Detect which cell encompasses the target text, then output its (X, Y) center coordinate. 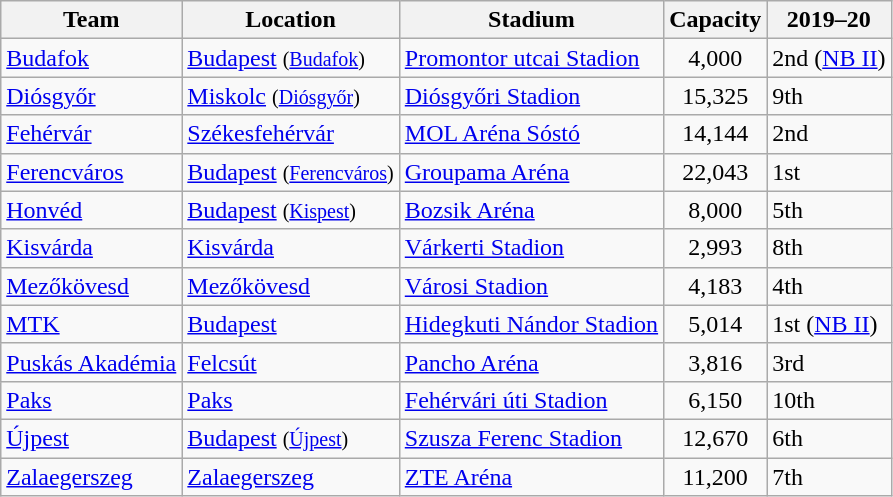
Promontor utcai Stadion (531, 58)
Team (92, 20)
Székesfehérvár (290, 134)
11,200 (716, 477)
2nd (829, 134)
Fehérvár (92, 134)
3rd (829, 362)
Groupama Aréna (531, 172)
4,183 (716, 286)
6,150 (716, 400)
5th (829, 210)
2nd (NB II) (829, 58)
Stadium (531, 20)
Puskás Akadémia (92, 362)
10th (829, 400)
Budapest (Ferencváros) (290, 172)
Budapest (290, 324)
Budafok (92, 58)
Felcsút (290, 362)
6th (829, 438)
15,325 (716, 96)
Szusza Ferenc Stadion (531, 438)
Pancho Aréna (531, 362)
Capacity (716, 20)
Várkerti Stadion (531, 248)
Újpest (92, 438)
Hidegkuti Nándor Stadion (531, 324)
8,000 (716, 210)
Városi Stadion (531, 286)
12,670 (716, 438)
14,144 (716, 134)
Fehérvári úti Stadion (531, 400)
1st (NB II) (829, 324)
Bozsik Aréna (531, 210)
5,014 (716, 324)
Budapest (Újpest) (290, 438)
Location (290, 20)
MOL Aréna Sóstó (531, 134)
MTK (92, 324)
22,043 (716, 172)
7th (829, 477)
4,000 (716, 58)
Budapest (Budafok) (290, 58)
2019–20 (829, 20)
9th (829, 96)
8th (829, 248)
Budapest (Kispest) (290, 210)
2,993 (716, 248)
Diósgyőri Stadion (531, 96)
3,816 (716, 362)
4th (829, 286)
Miskolc (Diósgyőr) (290, 96)
Honvéd (92, 210)
1st (829, 172)
ZTE Aréna (531, 477)
Diósgyőr (92, 96)
Ferencváros (92, 172)
